Find where the given text appears and provide that cell's center as [x, y] coordinate. 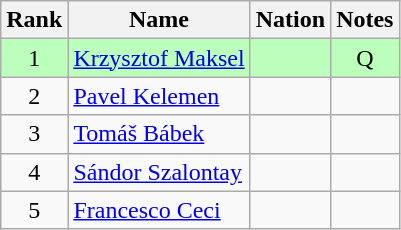
Notes [365, 20]
Krzysztof Maksel [159, 58]
Tomáš Bábek [159, 134]
Sándor Szalontay [159, 172]
5 [34, 210]
1 [34, 58]
Name [159, 20]
3 [34, 134]
Francesco Ceci [159, 210]
Q [365, 58]
2 [34, 96]
Pavel Kelemen [159, 96]
4 [34, 172]
Nation [290, 20]
Rank [34, 20]
